Locate the cell with the specified text and output its (x, y) center coordinate. 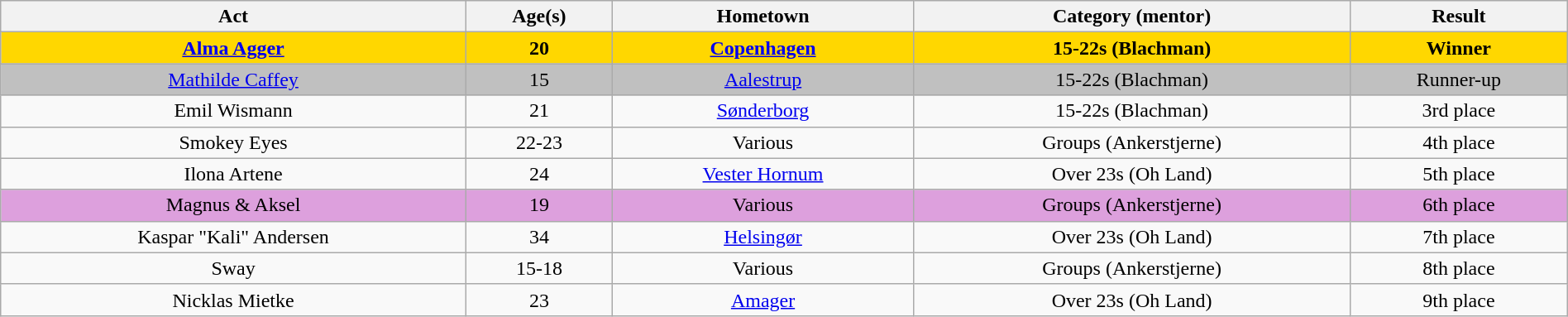
Ilona Artene (233, 174)
21 (539, 111)
Copenhagen (762, 48)
6th place (1459, 205)
Category (mentor) (1132, 17)
4th place (1459, 142)
Emil Wismann (233, 111)
Helsingør (762, 237)
34 (539, 237)
Result (1459, 17)
9th place (1459, 300)
Sønderborg (762, 111)
Winner (1459, 48)
Kaspar "Kali" Andersen (233, 237)
Runner-up (1459, 79)
20 (539, 48)
24 (539, 174)
7th place (1459, 237)
19 (539, 205)
22-23 (539, 142)
Sway (233, 268)
8th place (1459, 268)
15 (539, 79)
Nicklas Mietke (233, 300)
Amager (762, 300)
Smokey Eyes (233, 142)
23 (539, 300)
Alma Agger (233, 48)
Hometown (762, 17)
Aalestrup (762, 79)
Magnus & Aksel (233, 205)
Vester Hornum (762, 174)
Mathilde Caffey (233, 79)
3rd place (1459, 111)
Age(s) (539, 17)
5th place (1459, 174)
15-18 (539, 268)
Act (233, 17)
